Find where the given text appears and provide that cell's center as (x, y) coordinate. 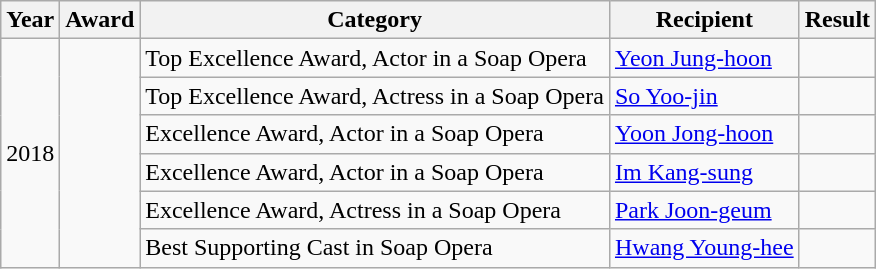
Yoon Jong-hoon (704, 134)
Result (837, 20)
Top Excellence Award, Actor in a Soap Opera (375, 58)
Year (30, 20)
Award (100, 20)
Category (375, 20)
Hwang Young-hee (704, 248)
So Yoo-jin (704, 96)
Best Supporting Cast in Soap Opera (375, 248)
Top Excellence Award, Actress in a Soap Opera (375, 96)
Im Kang-sung (704, 172)
2018 (30, 153)
Yeon Jung-hoon (704, 58)
Excellence Award, Actress in a Soap Opera (375, 210)
Recipient (704, 20)
Park Joon-geum (704, 210)
